For the text-containing cell, return its midpoint in (X, Y) coordinate format. 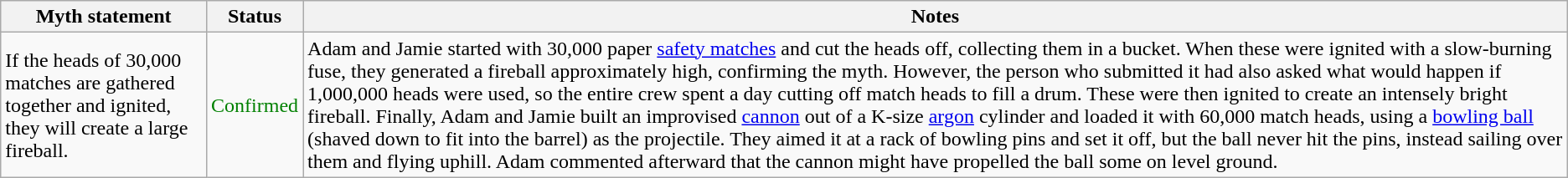
Confirmed (255, 105)
Status (255, 17)
Notes (936, 17)
Myth statement (104, 17)
If the heads of 30,000 matches are gathered together and ignited, they will create a large fireball. (104, 105)
